Locate the cell with the specified text and output its (X, Y) center coordinate. 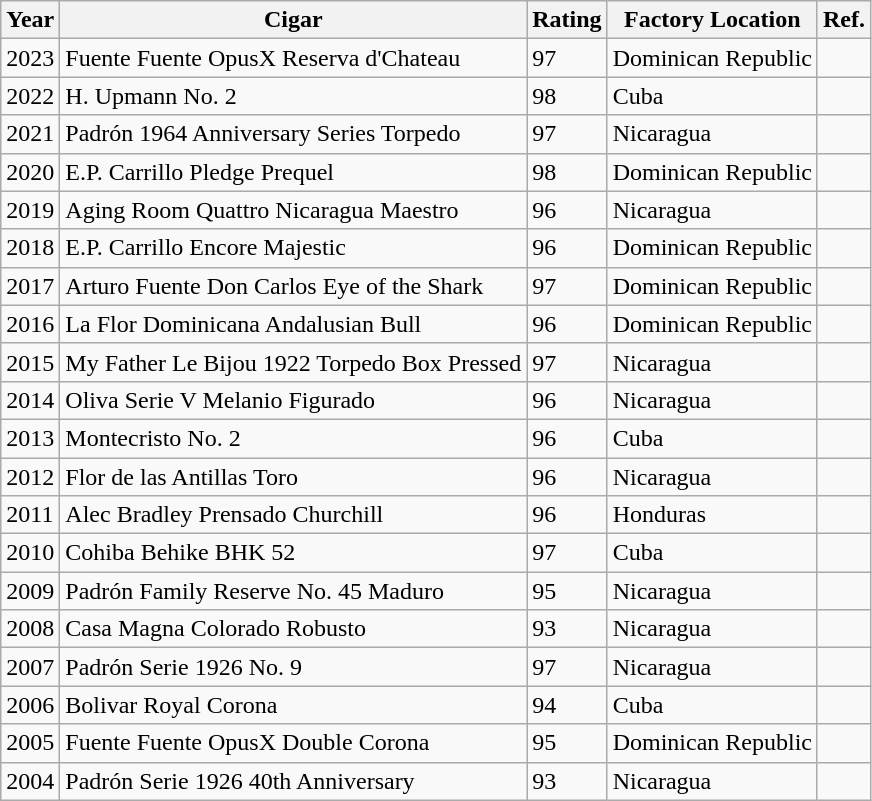
Padrón Family Reserve No. 45 Maduro (294, 591)
Arturo Fuente Don Carlos Eye of the Shark (294, 286)
Alec Bradley Prensado Churchill (294, 515)
2006 (30, 705)
2004 (30, 781)
2013 (30, 438)
Cigar (294, 20)
Fuente Fuente OpusX Reserva d'Chateau (294, 58)
Rating (567, 20)
Padrón Serie 1926 40th Anniversary (294, 781)
2016 (30, 324)
La Flor Dominicana Andalusian Bull (294, 324)
My Father Le Bijou 1922 Torpedo Box Pressed (294, 362)
2021 (30, 134)
Aging Room Quattro Nicaragua Maestro (294, 210)
E.P. Carrillo Pledge Prequel (294, 172)
Montecristo No. 2 (294, 438)
2005 (30, 743)
2023 (30, 58)
E.P. Carrillo Encore Majestic (294, 248)
Ref. (844, 20)
2020 (30, 172)
Oliva Serie V Melanio Figurado (294, 400)
2022 (30, 96)
H. Upmann No. 2 (294, 96)
2018 (30, 248)
94 (567, 705)
2017 (30, 286)
Bolivar Royal Corona (294, 705)
Year (30, 20)
2014 (30, 400)
Factory Location (712, 20)
Casa Magna Colorado Robusto (294, 629)
2015 (30, 362)
Cohiba Behike BHK 52 (294, 553)
Flor de las Antillas Toro (294, 477)
2011 (30, 515)
2010 (30, 553)
Fuente Fuente OpusX Double Corona (294, 743)
Padrón Serie 1926 No. 9 (294, 667)
2007 (30, 667)
2019 (30, 210)
2008 (30, 629)
Honduras (712, 515)
2009 (30, 591)
Padrón 1964 Anniversary Series Torpedo (294, 134)
2012 (30, 477)
